Search for the cell housing the specified text and yield its [X, Y] center coordinate. 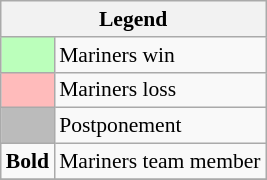
Mariners team member [160, 162]
Mariners loss [160, 90]
Legend [134, 19]
Postponement [160, 126]
Bold [28, 162]
Mariners win [160, 55]
